Determine the [x, y] coordinate at the center of the cell enclosing the given text.  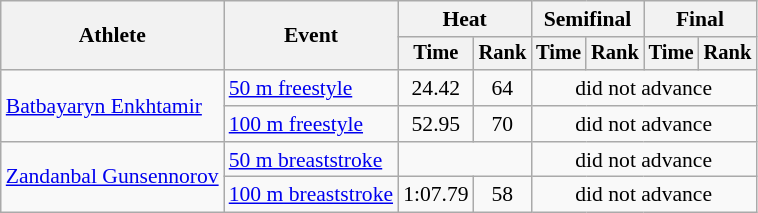
50 m freestyle [311, 88]
58 [503, 195]
Event [311, 36]
24.42 [436, 88]
Heat [464, 19]
Semifinal [587, 19]
1:07.79 [436, 195]
Zandanbal Gunsennorov [112, 178]
100 m freestyle [311, 124]
50 m breaststroke [311, 160]
Batbayaryn Enkhtamir [112, 106]
64 [503, 88]
100 m breaststroke [311, 195]
Final [700, 19]
70 [503, 124]
52.95 [436, 124]
Athlete [112, 36]
